Find where the given text appears and provide that cell's center as [x, y] coordinate. 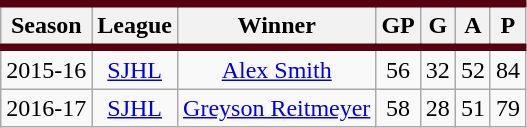
58 [398, 108]
Winner [277, 26]
52 [472, 68]
56 [398, 68]
Alex Smith [277, 68]
GP [398, 26]
51 [472, 108]
G [438, 26]
Greyson Reitmeyer [277, 108]
A [472, 26]
League [135, 26]
2016-17 [46, 108]
28 [438, 108]
79 [508, 108]
P [508, 26]
2015-16 [46, 68]
84 [508, 68]
32 [438, 68]
Season [46, 26]
